Search for the cell housing the specified text and yield its [X, Y] center coordinate. 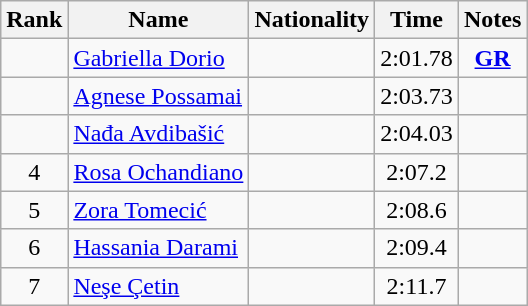
Name [158, 20]
Agnese Possamai [158, 96]
2:07.2 [417, 172]
2:11.7 [417, 286]
7 [34, 286]
GR [492, 58]
Nađa Avdibašić [158, 134]
2:08.6 [417, 210]
Zora Tomecić [158, 210]
Time [417, 20]
2:04.03 [417, 134]
Neşe Çetin [158, 286]
2:01.78 [417, 58]
5 [34, 210]
Nationality [312, 20]
Notes [492, 20]
2:09.4 [417, 248]
6 [34, 248]
Gabriella Dorio [158, 58]
Rosa Ochandiano [158, 172]
Hassania Darami [158, 248]
4 [34, 172]
2:03.73 [417, 96]
Rank [34, 20]
